Search for the cell housing the specified text and yield its (x, y) center coordinate. 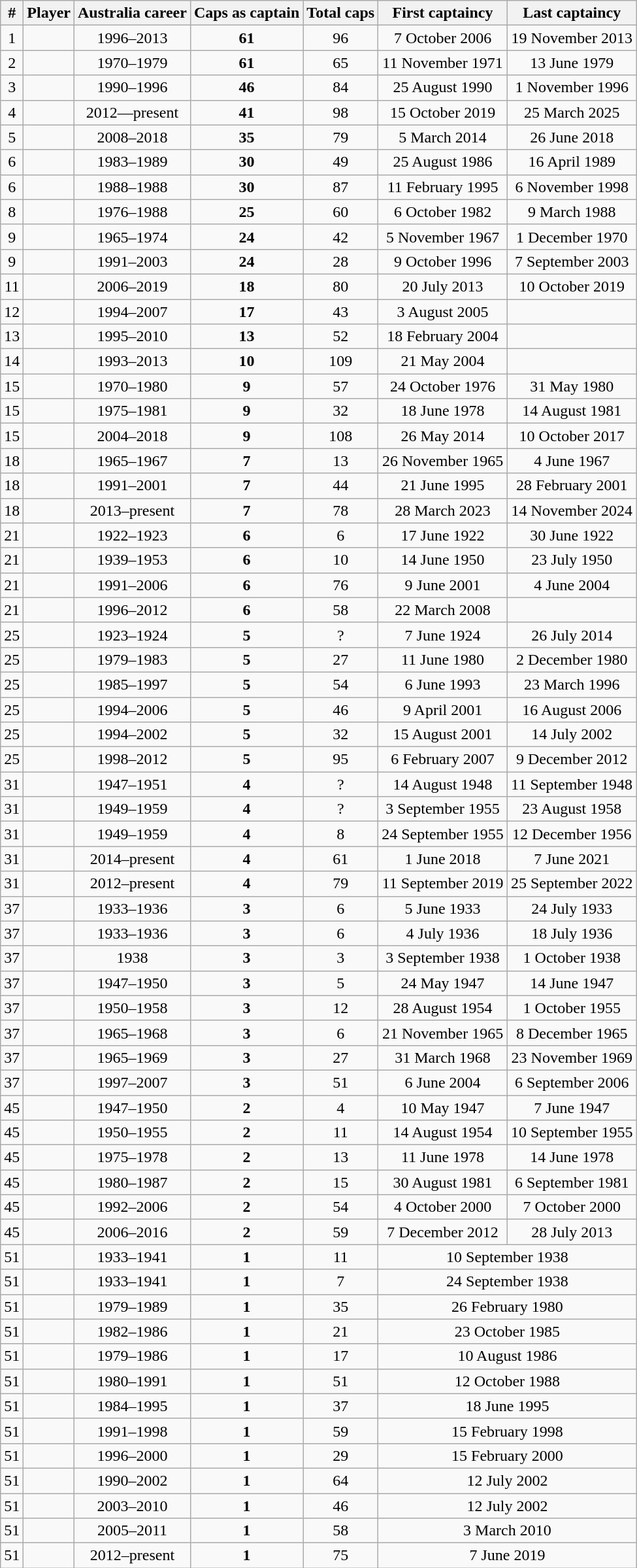
14 June 1950 (443, 560)
7 December 2012 (443, 1232)
1991–2001 (133, 486)
1975–1978 (133, 1158)
1979–1989 (133, 1307)
4 June 1967 (572, 461)
10 May 1947 (443, 1108)
24 September 1955 (443, 834)
1979–1983 (133, 659)
18 June 1978 (443, 411)
1 October 1938 (572, 958)
10 September 1938 (507, 1257)
1990–1996 (133, 88)
1991–2006 (133, 585)
1992–2006 (133, 1207)
1 December 1970 (572, 237)
6 June 1993 (443, 684)
1950–1955 (133, 1133)
1991–2003 (133, 261)
109 (341, 361)
9 April 2001 (443, 709)
64 (341, 1480)
11 September 2019 (443, 884)
49 (341, 162)
7 June 1924 (443, 635)
28 August 1954 (443, 1008)
4 June 2004 (572, 585)
3 March 2010 (507, 1531)
7 June 1947 (572, 1108)
16 August 2006 (572, 709)
1993–2013 (133, 361)
1947–1951 (133, 784)
8 December 1965 (572, 1033)
1996–2013 (133, 38)
12 October 1988 (507, 1381)
30 August 1981 (443, 1182)
1970–1980 (133, 386)
Last captaincy (572, 13)
31 May 1980 (572, 386)
1970–1979 (133, 63)
14 August 1954 (443, 1133)
28 March 2023 (443, 510)
1 October 1955 (572, 1008)
1965–1969 (133, 1058)
11 June 1978 (443, 1158)
1984–1995 (133, 1406)
14 June 1978 (572, 1158)
1996–2012 (133, 610)
78 (341, 510)
18 July 1936 (572, 933)
5 March 2014 (443, 137)
4 July 1936 (443, 933)
1 June 2018 (443, 859)
7 June 2021 (572, 859)
1991–1998 (133, 1431)
18 June 1995 (507, 1406)
14 August 1948 (443, 784)
7 September 2003 (572, 261)
1990–2002 (133, 1480)
60 (341, 212)
26 July 2014 (572, 635)
10 September 1955 (572, 1133)
65 (341, 63)
15 October 2019 (443, 112)
15 August 2001 (443, 735)
1983–1989 (133, 162)
25 September 2022 (572, 884)
11 June 1980 (443, 659)
14 (12, 361)
23 November 1969 (572, 1058)
98 (341, 112)
24 July 1933 (572, 909)
10 October 2017 (572, 436)
1938 (133, 958)
3 September 1938 (443, 958)
11 September 1948 (572, 784)
6 February 2007 (443, 759)
2008–2018 (133, 137)
5 June 1933 (443, 909)
7 October 2000 (572, 1207)
1988–1988 (133, 187)
10 October 2019 (572, 286)
1985–1997 (133, 684)
1923–1924 (133, 635)
30 June 1922 (572, 535)
Player (49, 13)
95 (341, 759)
1979–1986 (133, 1356)
31 March 1968 (443, 1058)
10 August 1986 (507, 1356)
7 June 2019 (507, 1556)
1994–2007 (133, 312)
1 November 1996 (572, 88)
9 March 1988 (572, 212)
6 October 1982 (443, 212)
1980–1987 (133, 1182)
16 April 1989 (572, 162)
24 May 1947 (443, 983)
11 February 1995 (443, 187)
75 (341, 1556)
1995–2010 (133, 337)
7 October 2006 (443, 38)
76 (341, 585)
First captaincy (443, 13)
2012—present (133, 112)
2003–2010 (133, 1505)
Australia career (133, 13)
1976–1988 (133, 212)
24 September 1938 (507, 1282)
3 August 2005 (443, 312)
3 September 1955 (443, 809)
9 December 2012 (572, 759)
15 February 2000 (507, 1456)
17 June 1922 (443, 535)
26 May 2014 (443, 436)
28 (341, 261)
11 November 1971 (443, 63)
# (12, 13)
2006–2019 (133, 286)
21 May 2004 (443, 361)
19 November 2013 (572, 38)
26 June 2018 (572, 137)
Total caps (341, 13)
57 (341, 386)
29 (341, 1456)
21 November 1965 (443, 1033)
2004–2018 (133, 436)
15 February 1998 (507, 1431)
43 (341, 312)
1996–2000 (133, 1456)
41 (246, 112)
87 (341, 187)
25 March 2025 (572, 112)
26 February 1980 (507, 1307)
6 June 2004 (443, 1082)
2013–present (133, 510)
1950–1958 (133, 1008)
9 October 1996 (443, 261)
42 (341, 237)
9 June 2001 (443, 585)
24 October 1976 (443, 386)
18 February 2004 (443, 337)
2014–present (133, 859)
1965–1974 (133, 237)
96 (341, 38)
1994–2006 (133, 709)
28 July 2013 (572, 1232)
1997–2007 (133, 1082)
108 (341, 436)
6 September 1981 (572, 1182)
23 July 1950 (572, 560)
12 December 1956 (572, 834)
6 November 1998 (572, 187)
52 (341, 337)
1965–1967 (133, 461)
26 November 1965 (443, 461)
21 June 1995 (443, 486)
25 August 1986 (443, 162)
2 December 1980 (572, 659)
20 July 2013 (443, 286)
23 August 1958 (572, 809)
1998–2012 (133, 759)
1980–1991 (133, 1381)
1975–1981 (133, 411)
44 (341, 486)
1922–1923 (133, 535)
2006–2016 (133, 1232)
23 March 1996 (572, 684)
6 September 2006 (572, 1082)
1994–2002 (133, 735)
80 (341, 286)
4 October 2000 (443, 1207)
14 June 1947 (572, 983)
5 November 1967 (443, 237)
14 November 2024 (572, 510)
13 June 1979 (572, 63)
Caps as captain (246, 13)
28 February 2001 (572, 486)
23 October 1985 (507, 1331)
1939–1953 (133, 560)
2005–2011 (133, 1531)
22 March 2008 (443, 610)
25 August 1990 (443, 88)
14 August 1981 (572, 411)
1965–1968 (133, 1033)
1982–1986 (133, 1331)
84 (341, 88)
14 July 2002 (572, 735)
